Output the (X, Y) coordinate of the center of the cell containing the given text.  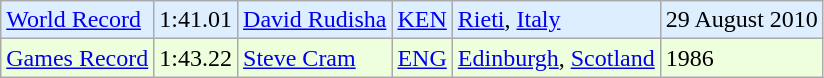
1:41.01 (196, 20)
1:43.22 (196, 58)
29 August 2010 (742, 20)
Games Record (78, 58)
ENG (422, 58)
Rieti, Italy (556, 20)
David Rudisha (315, 20)
1986 (742, 58)
World Record (78, 20)
Edinburgh, Scotland (556, 58)
KEN (422, 20)
Steve Cram (315, 58)
